Determine the (X, Y) coordinate at the center of the cell enclosing the given text.  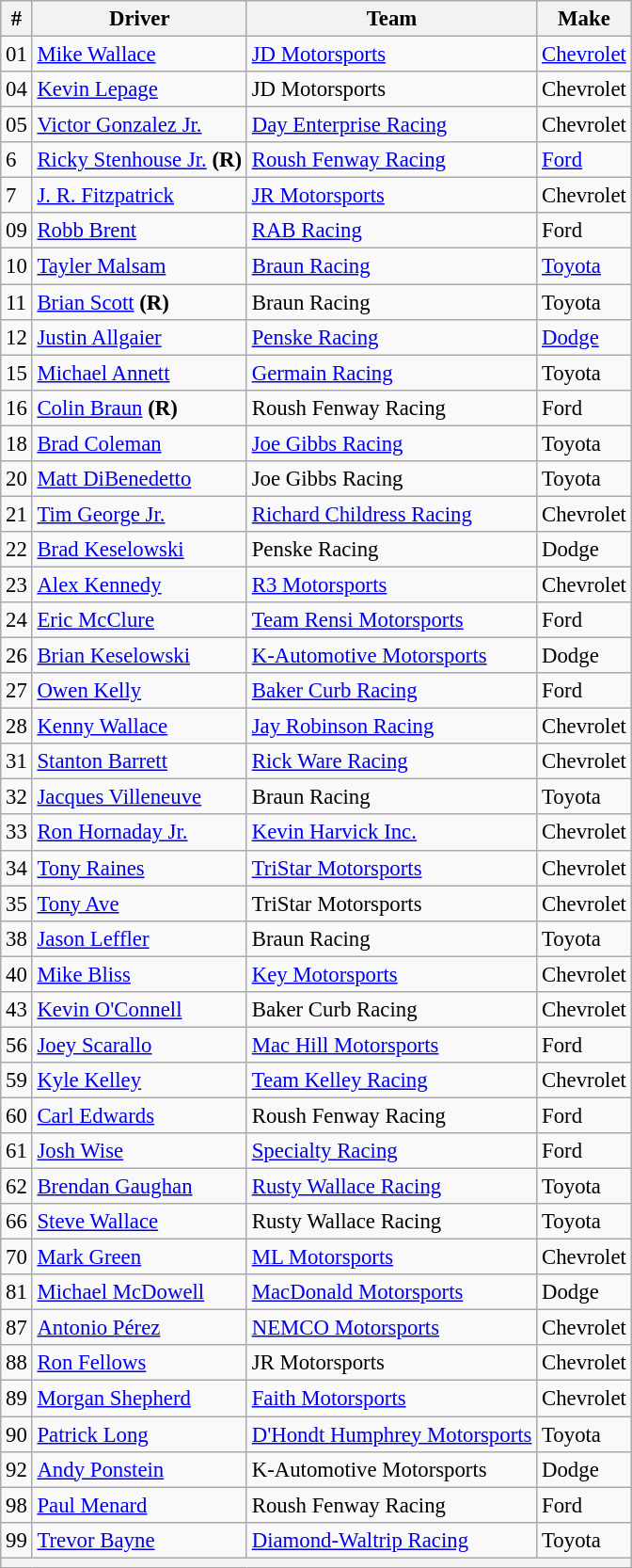
Day Enterprise Racing (391, 125)
23 (17, 584)
12 (17, 337)
Tony Raines (139, 868)
11 (17, 302)
Jason Leffler (139, 938)
31 (17, 761)
7 (17, 196)
16 (17, 408)
60 (17, 1115)
Brad Keselowski (139, 550)
D'Hondt Humphrey Motorsports (391, 1434)
35 (17, 904)
Patrick Long (139, 1434)
81 (17, 1292)
33 (17, 833)
R3 Motorsports (391, 584)
Jay Robinson Racing (391, 727)
Eric McClure (139, 620)
Mark Green (139, 1257)
Matt DiBenedetto (139, 479)
Diamond-Waltrip Racing (391, 1540)
J. R. Fitzpatrick (139, 196)
22 (17, 550)
Faith Motorsports (391, 1399)
24 (17, 620)
ML Motorsports (391, 1257)
Josh Wise (139, 1151)
Steve Wallace (139, 1222)
Team (391, 19)
98 (17, 1505)
Mike Wallace (139, 55)
34 (17, 868)
61 (17, 1151)
70 (17, 1257)
Andy Ponstein (139, 1469)
MacDonald Motorsports (391, 1292)
90 (17, 1434)
Paul Menard (139, 1505)
Richard Childress Racing (391, 514)
Ricky Stenhouse Jr. (R) (139, 160)
Team Rensi Motorsports (391, 620)
18 (17, 443)
27 (17, 691)
Kenny Wallace (139, 727)
10 (17, 266)
43 (17, 1010)
99 (17, 1540)
# (17, 19)
Tim George Jr. (139, 514)
Stanton Barrett (139, 761)
04 (17, 89)
Carl Edwards (139, 1115)
Rick Ware Racing (391, 761)
Michael McDowell (139, 1292)
66 (17, 1222)
38 (17, 938)
15 (17, 373)
RAB Racing (391, 231)
21 (17, 514)
Ron Fellows (139, 1364)
09 (17, 231)
Driver (139, 19)
6 (17, 160)
28 (17, 727)
05 (17, 125)
01 (17, 55)
Key Motorsports (391, 974)
Jacques Villeneuve (139, 797)
Mac Hill Motorsports (391, 1045)
Ron Hornaday Jr. (139, 833)
32 (17, 797)
20 (17, 479)
Michael Annett (139, 373)
Victor Gonzalez Jr. (139, 125)
26 (17, 656)
87 (17, 1328)
92 (17, 1469)
Tayler Malsam (139, 266)
Mike Bliss (139, 974)
Kyle Kelley (139, 1080)
89 (17, 1399)
Brad Coleman (139, 443)
62 (17, 1187)
56 (17, 1045)
Specialty Racing (391, 1151)
Brian Scott (R) (139, 302)
Colin Braun (R) (139, 408)
Kevin Lepage (139, 89)
Team Kelley Racing (391, 1080)
Tony Ave (139, 904)
Justin Allgaier (139, 337)
Make (584, 19)
Antonio Pérez (139, 1328)
Kevin O'Connell (139, 1010)
Kevin Harvick Inc. (391, 833)
59 (17, 1080)
NEMCO Motorsports (391, 1328)
Robb Brent (139, 231)
Owen Kelly (139, 691)
Brendan Gaughan (139, 1187)
Germain Racing (391, 373)
Trevor Bayne (139, 1540)
Brian Keselowski (139, 656)
Morgan Shepherd (139, 1399)
88 (17, 1364)
40 (17, 974)
Alex Kennedy (139, 584)
Joey Scarallo (139, 1045)
